Output the [X, Y] coordinate of the center of the cell containing the given text.  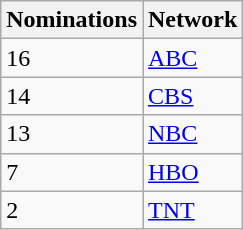
2 [72, 210]
7 [72, 172]
Network [192, 20]
ABC [192, 58]
Nominations [72, 20]
16 [72, 58]
NBC [192, 134]
14 [72, 96]
CBS [192, 96]
HBO [192, 172]
13 [72, 134]
TNT [192, 210]
